For the text-containing cell, return its midpoint in [X, Y] coordinate format. 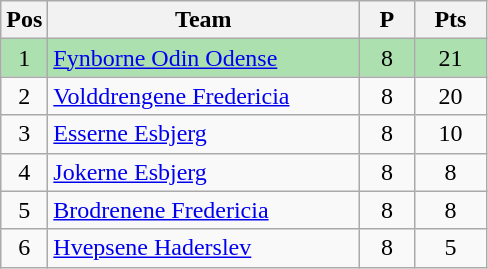
Pos [24, 20]
Brodrenene Fredericia [204, 210]
Jokerne Esbjerg [204, 172]
1 [24, 58]
Team [204, 20]
Fynborne Odin Odense [204, 58]
Volddrengene Fredericia [204, 96]
2 [24, 96]
Hvepsene Haderslev [204, 248]
4 [24, 172]
10 [450, 134]
6 [24, 248]
Esserne Esbjerg [204, 134]
3 [24, 134]
Pts [450, 20]
P [387, 20]
21 [450, 58]
20 [450, 96]
